Capture the cell that displays the provided text and extract its [X, Y] central coordinate. 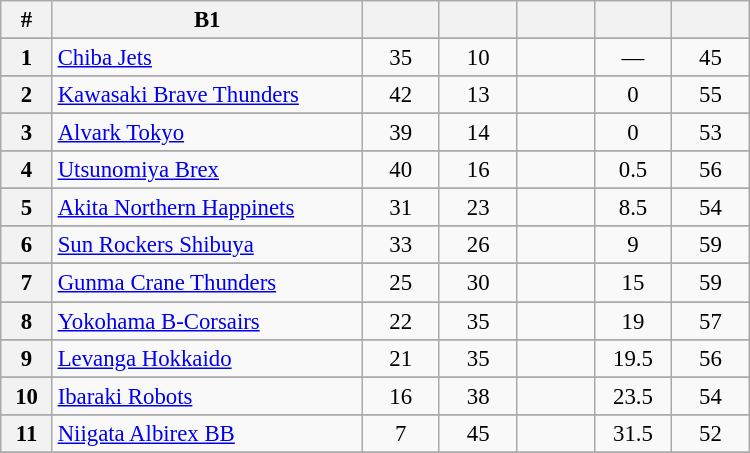
42 [400, 95]
15 [632, 283]
40 [400, 170]
31.5 [632, 433]
— [632, 58]
55 [711, 95]
Ibaraki Robots [207, 396]
6 [27, 245]
30 [478, 283]
Sun Rockers Shibuya [207, 245]
8.5 [632, 208]
Akita Northern Happinets [207, 208]
26 [478, 245]
52 [711, 433]
Yokohama B-Corsairs [207, 321]
33 [400, 245]
21 [400, 358]
57 [711, 321]
53 [711, 133]
Gunma Crane Thunders [207, 283]
0.5 [632, 170]
38 [478, 396]
11 [27, 433]
Kawasaki Brave Thunders [207, 95]
Niigata Albirex BB [207, 433]
5 [27, 208]
Alvark Tokyo [207, 133]
19.5 [632, 358]
23.5 [632, 396]
31 [400, 208]
39 [400, 133]
4 [27, 170]
B1 [207, 20]
3 [27, 133]
1 [27, 58]
8 [27, 321]
2 [27, 95]
13 [478, 95]
Chiba Jets [207, 58]
# [27, 20]
25 [400, 283]
Levanga Hokkaido [207, 358]
23 [478, 208]
19 [632, 321]
22 [400, 321]
Utsunomiya Brex [207, 170]
14 [478, 133]
